Output the (X, Y) coordinate of the center of the cell containing the given text.  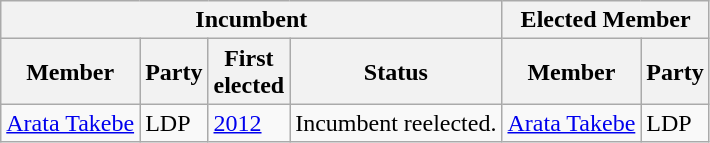
Firstelected (249, 72)
2012 (249, 123)
Incumbent (252, 20)
Incumbent reelected. (396, 123)
Elected Member (606, 20)
Status (396, 72)
